Detect which cell encompasses the target text, then output its [x, y] center coordinate. 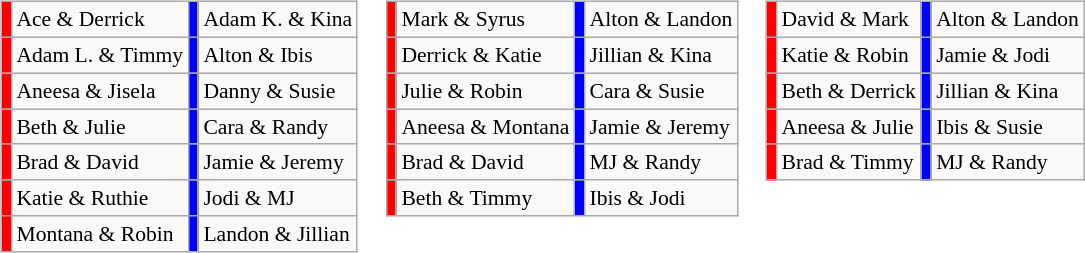
Cara & Susie [660, 91]
Cara & Randy [278, 127]
Adam L. & Timmy [100, 55]
Mark & Syrus [485, 20]
Jodi & MJ [278, 198]
Derrick & Katie [485, 55]
Alton & Ibis [278, 55]
Beth & Timmy [485, 198]
Montana & Robin [100, 234]
Brad & Timmy [849, 162]
Aneesa & Julie [849, 127]
Katie & Robin [849, 55]
Katie & Ruthie [100, 198]
Beth & Derrick [849, 91]
Ace & Derrick [100, 20]
Adam K. & Kina [278, 20]
Beth & Julie [100, 127]
David & Mark [849, 20]
Julie & Robin [485, 91]
Danny & Susie [278, 91]
Landon & Jillian [278, 234]
Aneesa & Jisela [100, 91]
Ibis & Susie [1008, 127]
Jamie & Jodi [1008, 55]
Aneesa & Montana [485, 127]
Ibis & Jodi [660, 198]
